Locate the cell with the specified text and output its [X, Y] center coordinate. 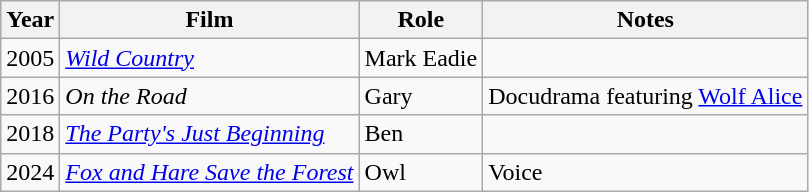
2018 [30, 134]
Ben [421, 134]
Owl [421, 172]
Docudrama featuring Wolf Alice [646, 96]
Gary [421, 96]
2005 [30, 58]
Role [421, 20]
On the Road [210, 96]
Film [210, 20]
Year [30, 20]
Wild Country [210, 58]
Voice [646, 172]
Notes [646, 20]
Fox and Hare Save the Forest [210, 172]
2024 [30, 172]
The Party's Just Beginning [210, 134]
2016 [30, 96]
Mark Eadie [421, 58]
